From the cell containing the given text, extract its center point as (x, y) coordinate. 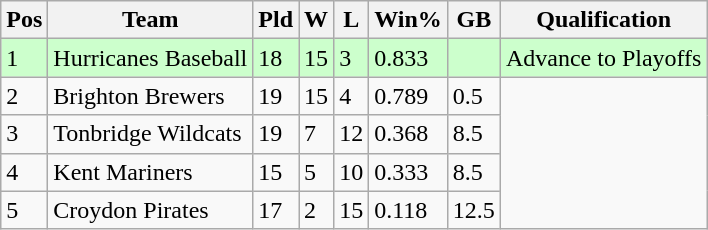
Kent Mariners (150, 172)
GB (474, 20)
Tonbridge Wildcats (150, 134)
0.833 (408, 58)
W (316, 20)
0.118 (408, 210)
0.5 (474, 96)
Team (150, 20)
18 (276, 58)
Pld (276, 20)
Win% (408, 20)
12.5 (474, 210)
10 (352, 172)
Croydon Pirates (150, 210)
Hurricanes Baseball (150, 58)
Advance to Playoffs (604, 58)
7 (316, 134)
0.333 (408, 172)
Pos (24, 20)
L (352, 20)
0.789 (408, 96)
0.368 (408, 134)
Qualification (604, 20)
17 (276, 210)
Brighton Brewers (150, 96)
1 (24, 58)
12 (352, 134)
